Locate the cell with the specified text and output its (x, y) center coordinate. 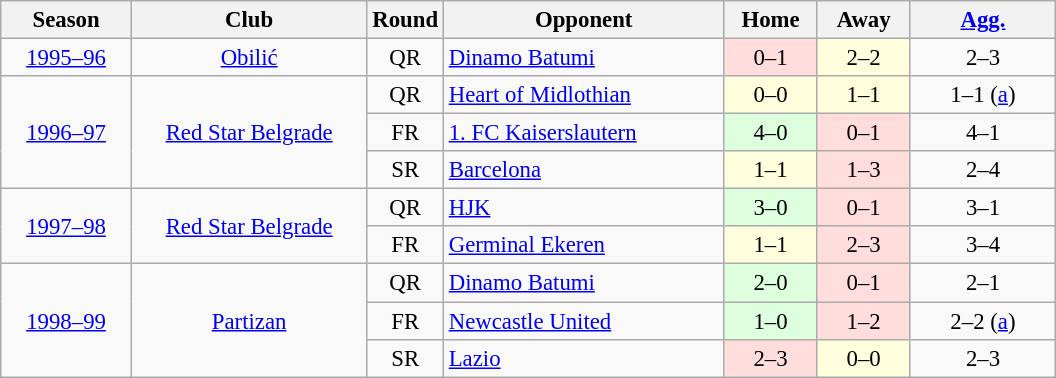
3–0 (770, 208)
1996–97 (66, 132)
Agg. (983, 20)
1998–99 (66, 320)
2–1 (983, 283)
1. FC Kaiserslautern (584, 133)
Partizan (249, 320)
Heart of Midlothian (584, 95)
1–1 (a) (983, 95)
4–0 (770, 133)
3–4 (983, 245)
Season (66, 20)
2–2 (a) (983, 321)
HJK (584, 208)
2–2 (864, 58)
Lazio (584, 358)
Newcastle United (584, 321)
1995–96 (66, 58)
Round (405, 20)
2–0 (770, 283)
1997–98 (66, 226)
Home (770, 20)
Barcelona (584, 170)
1–2 (864, 321)
1–3 (864, 170)
2–4 (983, 170)
Away (864, 20)
4–1 (983, 133)
Obilić (249, 58)
1–0 (770, 321)
Opponent (584, 20)
Club (249, 20)
3–1 (983, 208)
Germinal Ekeren (584, 245)
